From the cell containing the given text, extract its center point as [X, Y] coordinate. 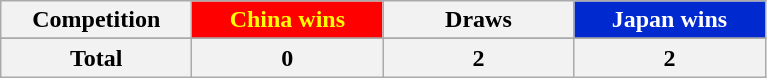
Japan wins [670, 20]
Total [96, 58]
Competition [96, 20]
China wins [288, 20]
0 [288, 58]
Draws [478, 20]
